Search for the cell housing the specified text and yield its (X, Y) center coordinate. 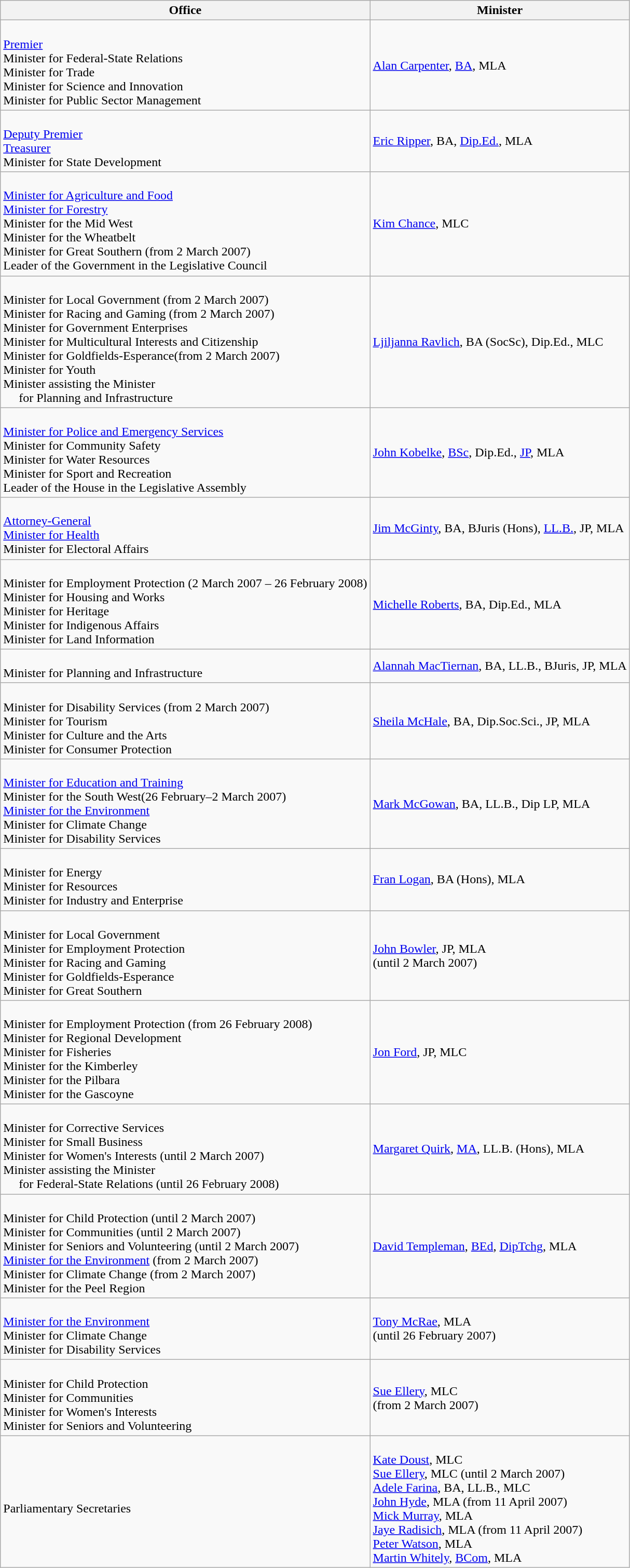
Parliamentary Secretaries (185, 1502)
Alannah MacTiernan, BA, LL.B., BJuris, JP, MLA (500, 666)
Deputy Premier Treasurer Minister for State Development (185, 141)
Margaret Quirk, MA, LL.B. (Hons), MLA (500, 1150)
Office (185, 10)
John Kobelke, BSc, Dip.Ed., JP, MLA (500, 453)
Ljiljanna Ravlich, BA (SocSc), Dip.Ed., MLC (500, 342)
Kim Chance, MLC (500, 224)
Jon Ford, JP, MLC (500, 1052)
Tony McRae, MLA(until 26 February 2007) (500, 1329)
Alan Carpenter, BA, MLA (500, 65)
Sue Ellery, MLC(from 2 March 2007) (500, 1398)
David Templeman, BEd, DipTchg, MLA (500, 1246)
Eric Ripper, BA, Dip.Ed., MLA (500, 141)
Jim McGinty, BA, BJuris (Hons), LL.B., JP, MLA (500, 529)
Minister for Energy Minister for Resources Minister for Industry and Enterprise (185, 880)
Minister for Child Protection Minister for Communities Minister for Women's Interests Minister for Seniors and Volunteering (185, 1398)
Premier Minister for Federal-State Relations Minister for Trade Minister for Science and Innovation Minister for Public Sector Management (185, 65)
Minister (500, 10)
Fran Logan, BA (Hons), MLA (500, 880)
Minister for Planning and Infrastructure (185, 666)
Minister for Disability Services (from 2 March 2007) Minister for Tourism Minister for Culture and the Arts Minister for Consumer Protection (185, 721)
Attorney-General Minister for Health Minister for Electoral Affairs (185, 529)
Michelle Roberts, BA, Dip.Ed., MLA (500, 604)
Sheila McHale, BA, Dip.Soc.Sci., JP, MLA (500, 721)
Minister for the Environment Minister for Climate Change Minister for Disability Services (185, 1329)
Mark McGowan, BA, LL.B., Dip LP, MLA (500, 804)
John Bowler, JP, MLA(until 2 March 2007) (500, 955)
